Extract the [X, Y] coordinate from the center of the cell holding the provided text.  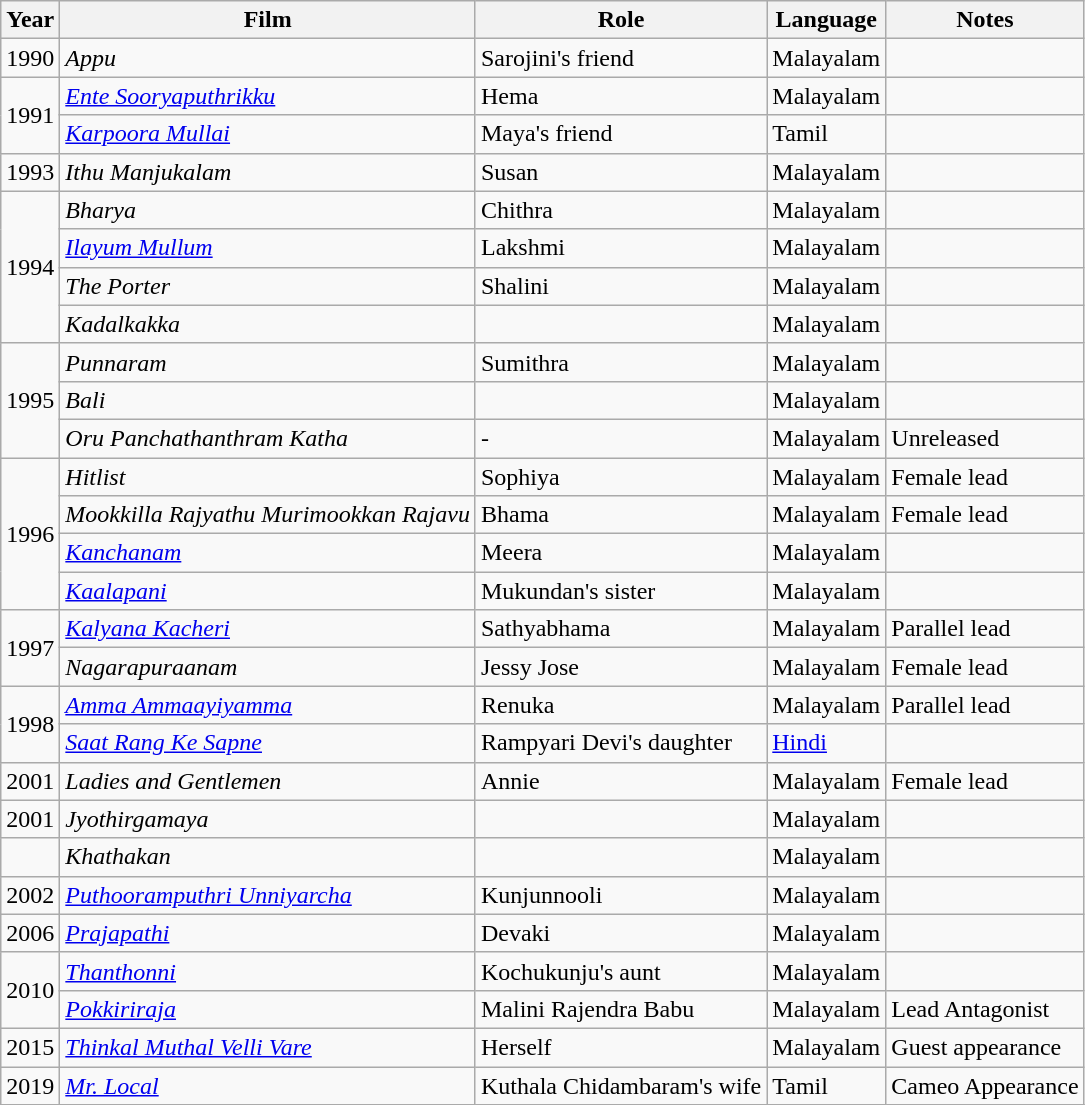
1998 [30, 724]
Bharya [268, 210]
Guest appearance [985, 1047]
2002 [30, 895]
Mookkilla Rajyathu Murimookkan Rajavu [268, 515]
1994 [30, 267]
Kuthala Chidambaram's wife [620, 1085]
Amma Ammaayiyamma [268, 705]
The Porter [268, 286]
Karpoora Mullai [268, 134]
Prajapathi [268, 933]
Mukundan's sister [620, 591]
Sumithra [620, 362]
Hema [620, 96]
Jyothirgamaya [268, 819]
Hindi [826, 743]
Kaalapani [268, 591]
2010 [30, 990]
Lead Antagonist [985, 1009]
Bhama [620, 515]
2015 [30, 1047]
Film [268, 20]
Unreleased [985, 438]
Rampyari Devi's daughter [620, 743]
Thanthonni [268, 971]
Year [30, 20]
Kalyana Kacheri [268, 629]
Herself [620, 1047]
Language [826, 20]
Sophiya [620, 477]
1995 [30, 400]
Annie [620, 781]
2019 [30, 1085]
Meera [620, 553]
Shalini [620, 286]
Pokkiriraja [268, 1009]
Punnaram [268, 362]
1991 [30, 115]
Sathyabhama [620, 629]
- [620, 438]
Malini Rajendra Babu [620, 1009]
Khathakan [268, 857]
Susan [620, 172]
Ilayum Mullum [268, 248]
Hitlist [268, 477]
Appu [268, 58]
Bali [268, 400]
1997 [30, 648]
Puthooramputhri Unniyarcha [268, 895]
Thinkal Muthal Velli Vare [268, 1047]
1996 [30, 534]
1990 [30, 58]
Ithu Manjukalam [268, 172]
1993 [30, 172]
Cameo Appearance [985, 1085]
Kochukunju's aunt [620, 971]
Role [620, 20]
Devaki [620, 933]
Ladies and Gentlemen [268, 781]
Kadalkakka [268, 324]
Saat Rang Ke Sapne [268, 743]
Ente Sooryaputhrikku [268, 96]
Notes [985, 20]
Lakshmi [620, 248]
Chithra [620, 210]
Kanchanam [268, 553]
2006 [30, 933]
Kunjunnooli [620, 895]
Jessy Jose [620, 667]
Sarojini's friend [620, 58]
Mr. Local [268, 1085]
Renuka [620, 705]
Nagarapuraanam [268, 667]
Oru Panchathanthram Katha [268, 438]
Maya's friend [620, 134]
